Extract the [X, Y] coordinate from the center of the cell holding the provided text.  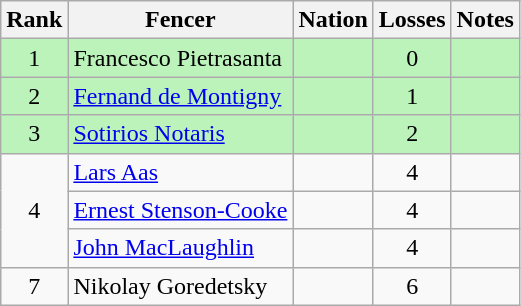
John MacLaughlin [180, 248]
Sotirios Notaris [180, 134]
Lars Aas [180, 172]
Fencer [180, 20]
Notes [485, 20]
Rank [34, 20]
0 [412, 58]
Losses [412, 20]
Francesco Pietrasanta [180, 58]
Ernest Stenson-Cooke [180, 210]
Fernand de Montigny [180, 96]
7 [34, 286]
3 [34, 134]
Nation [333, 20]
6 [412, 286]
Nikolay Goredetsky [180, 286]
